Return the (x, y) coordinate for the center point of the cell that contains the specified text.  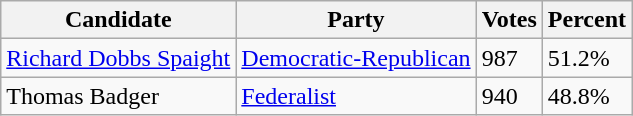
Democratic-Republican (356, 58)
987 (509, 58)
Votes (509, 20)
Federalist (356, 96)
48.8% (586, 96)
Richard Dobbs Spaight (118, 58)
51.2% (586, 58)
Thomas Badger (118, 96)
Party (356, 20)
Percent (586, 20)
Candidate (118, 20)
940 (509, 96)
